Locate the cell with the specified text and output its (x, y) center coordinate. 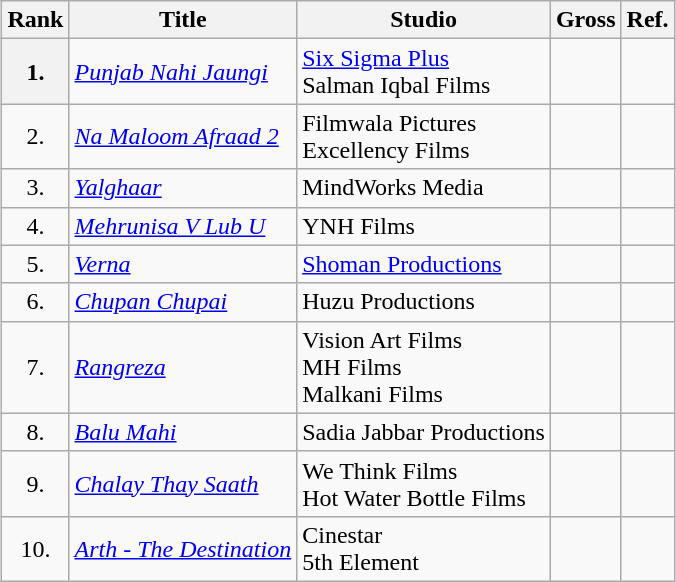
4. (36, 226)
Six Sigma Plus Salman Iqbal Films (424, 72)
Ref. (648, 20)
Rank (36, 20)
Sadia Jabbar Productions (424, 432)
10. (36, 548)
Punjab Nahi Jaungi (183, 72)
Na Maloom Afraad 2 (183, 136)
1. (36, 72)
Studio (424, 20)
5. (36, 264)
Mehrunisa V Lub U (183, 226)
6. (36, 302)
Title (183, 20)
Rangreza (183, 367)
YNH Films (424, 226)
Arth - The Destination (183, 548)
Verna (183, 264)
MindWorks Media (424, 188)
Gross (586, 20)
2. (36, 136)
We Think Films Hot Water Bottle Films (424, 484)
Vision Art Films MH Films Malkani Films (424, 367)
Huzu Productions (424, 302)
9. (36, 484)
Yalghaar (183, 188)
Chupan Chupai (183, 302)
7. (36, 367)
Chalay Thay Saath (183, 484)
Balu Mahi (183, 432)
Filmwala Pictures Excellency Films (424, 136)
8. (36, 432)
Cinestar 5th Element (424, 548)
Shoman Productions (424, 264)
3. (36, 188)
